Extract the [x, y] coordinate from the center of the cell holding the provided text.  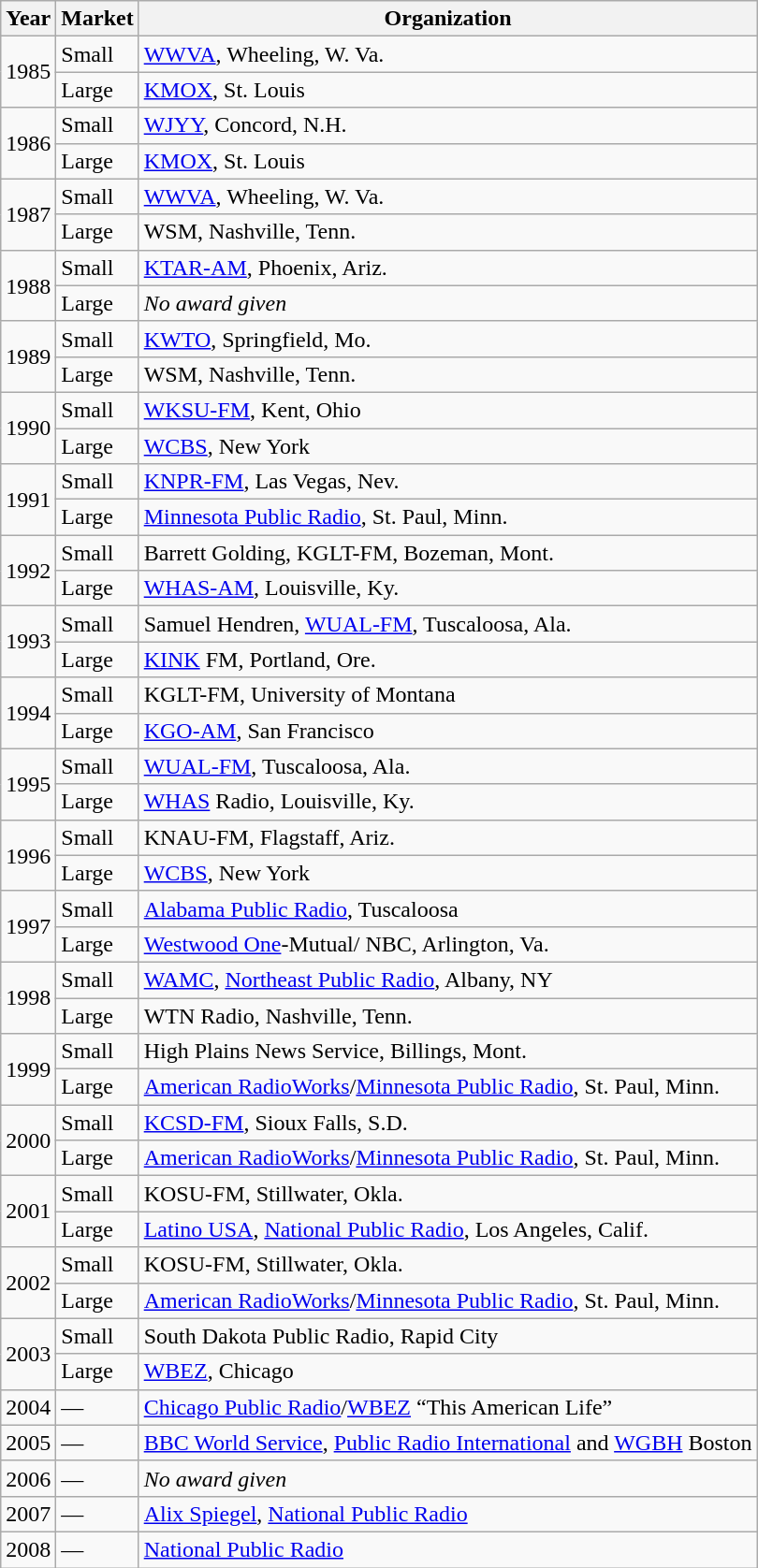
Samuel Hendren, WUAL-FM, Tuscaloosa, Ala. [447, 624]
1994 [28, 713]
1992 [28, 571]
BBC World Service, Public Radio International and WGBH Boston [447, 1443]
KNPR-FM, Las Vegas, Nev. [447, 482]
WAMC, Northeast Public Radio, Albany, NY [447, 980]
1993 [28, 642]
1996 [28, 855]
1997 [28, 926]
Year [28, 19]
Market [97, 19]
High Plains News Service, Billings, Mont. [447, 1052]
KCSD-FM, Sioux Falls, S.D. [447, 1123]
2003 [28, 1354]
2000 [28, 1140]
National Public Radio [447, 1549]
Latino USA, National Public Radio, Los Angeles, Calif. [447, 1229]
1995 [28, 784]
2001 [28, 1212]
KNAU-FM, Flagstaff, Ariz. [447, 837]
2004 [28, 1407]
2008 [28, 1549]
WHAS-AM, Louisville, Ky. [447, 588]
KTAR-AM, Phoenix, Ariz. [447, 268]
Alabama Public Radio, Tuscaloosa [447, 908]
Westwood One-Mutual/ NBC, Arlington, Va. [447, 944]
1989 [28, 356]
KINK FM, Portland, Ore. [447, 660]
South Dakota Public Radio, Rapid City [447, 1336]
1998 [28, 997]
WTN Radio, Nashville, Tenn. [447, 1015]
Chicago Public Radio/WBEZ “This American Life” [447, 1407]
2005 [28, 1443]
1986 [28, 143]
1987 [28, 214]
1985 [28, 72]
1990 [28, 428]
Minnesota Public Radio, St. Paul, Minn. [447, 517]
1999 [28, 1069]
Barrett Golding, KGLT-FM, Bozeman, Mont. [447, 553]
2002 [28, 1283]
WUAL-FM, Tuscaloosa, Ala. [447, 766]
WJYY, Concord, N.H. [447, 125]
KGO-AM, San Francisco [447, 731]
Organization [447, 19]
WKSU-FM, Kent, Ohio [447, 410]
WHAS Radio, Louisville, Ky. [447, 802]
WBEZ, Chicago [447, 1372]
KGLT-FM, University of Montana [447, 695]
Alix Spiegel, National Public Radio [447, 1514]
KWTO, Springfield, Mo. [447, 339]
1988 [28, 285]
2006 [28, 1478]
1991 [28, 500]
2007 [28, 1514]
